Detect which cell encompasses the target text, then output its [x, y] center coordinate. 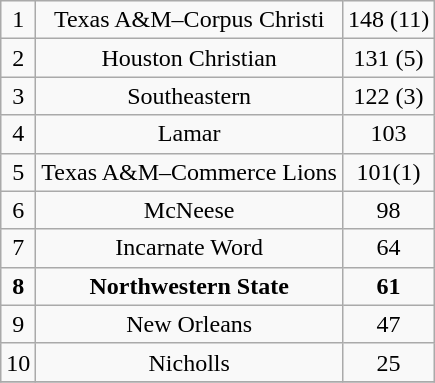
2 [18, 58]
61 [388, 286]
1 [18, 20]
McNeese [190, 210]
101(1) [388, 172]
64 [388, 248]
3 [18, 96]
6 [18, 210]
Texas A&M–Commerce Lions [190, 172]
Lamar [190, 134]
131 (5) [388, 58]
25 [388, 362]
4 [18, 134]
103 [388, 134]
Southeastern [190, 96]
Incarnate Word [190, 248]
New Orleans [190, 324]
7 [18, 248]
5 [18, 172]
8 [18, 286]
148 (11) [388, 20]
122 (3) [388, 96]
Northwestern State [190, 286]
Houston Christian [190, 58]
9 [18, 324]
98 [388, 210]
47 [388, 324]
10 [18, 362]
Nicholls [190, 362]
Texas A&M–Corpus Christi [190, 20]
